Search for the cell housing the specified text and yield its [x, y] center coordinate. 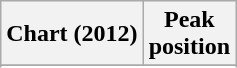
Chart (2012) [72, 34]
Peakposition [189, 34]
